Provide the (x, y) coordinate of the cell's center where the given text is located.  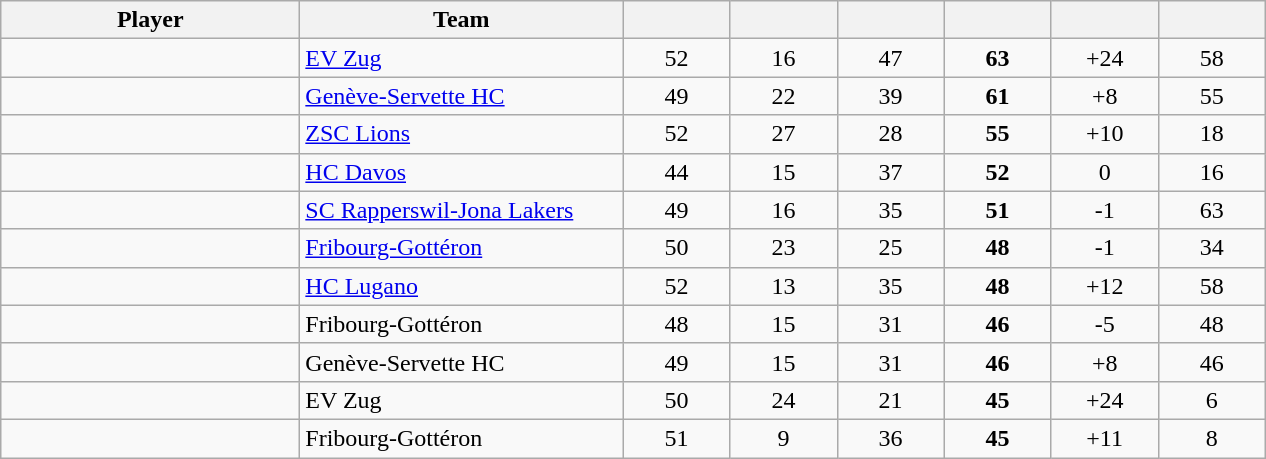
8 (1212, 438)
ZSC Lions (462, 134)
61 (998, 96)
+12 (1104, 286)
24 (784, 400)
27 (784, 134)
18 (1212, 134)
39 (890, 96)
9 (784, 438)
23 (784, 248)
Team (462, 20)
Player (150, 20)
6 (1212, 400)
34 (1212, 248)
36 (890, 438)
44 (676, 172)
SC Rapperswil-Jona Lakers (462, 210)
0 (1104, 172)
22 (784, 96)
+11 (1104, 438)
HC Lugano (462, 286)
13 (784, 286)
37 (890, 172)
28 (890, 134)
21 (890, 400)
+10 (1104, 134)
-5 (1104, 324)
25 (890, 248)
47 (890, 58)
HC Davos (462, 172)
